For the text-containing cell, return its midpoint in (X, Y) coordinate format. 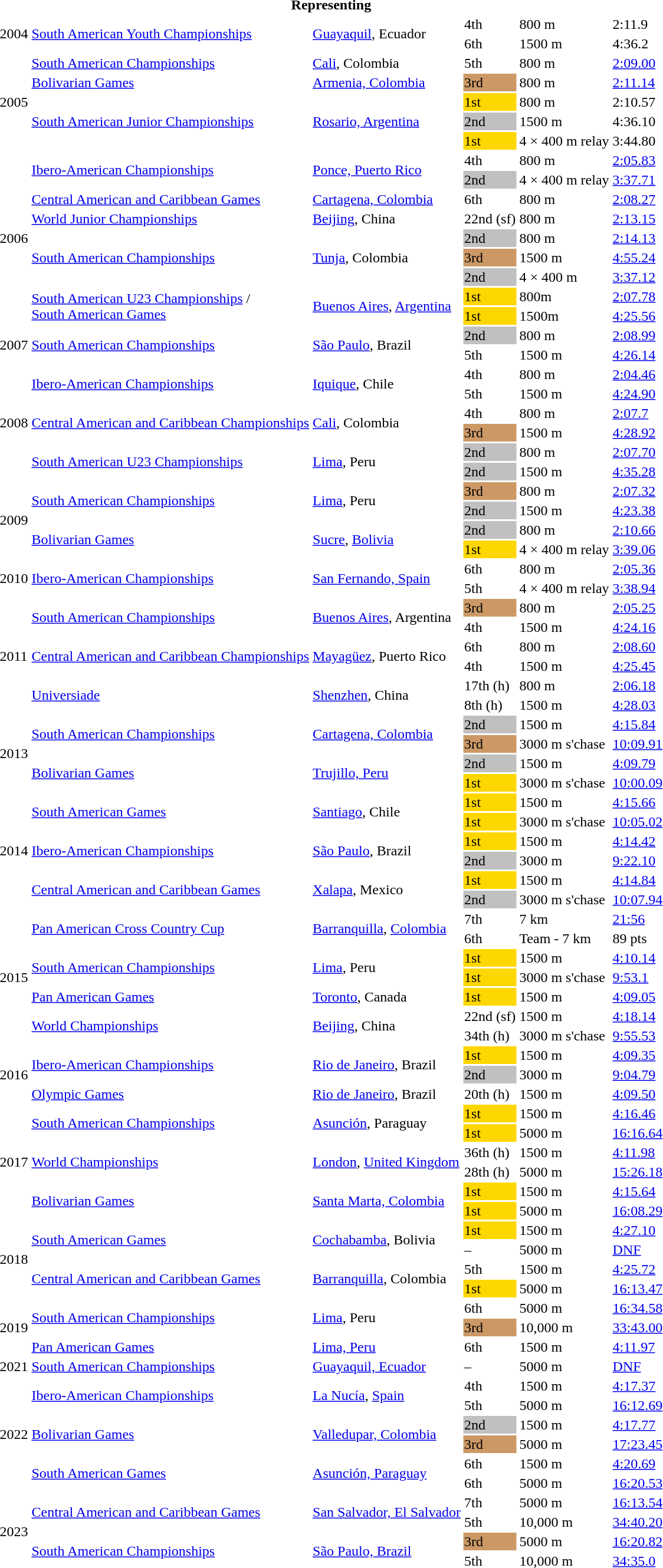
Valledupar, Colombia (387, 1435)
7 km (564, 919)
36th (h) (490, 1152)
Sucre, Bolivia (387, 540)
Cochabamba, Bolivia (387, 1240)
London, United Kingdom (387, 1162)
Team - 7 km (564, 938)
San Salvador, El Salvador (387, 1513)
La Nucía, Spain (387, 1396)
Iquique, Chile (387, 384)
4 × 400 m (564, 277)
Tunja, Colombia (387, 258)
Santa Marta, Colombia (387, 1201)
Toronto, Canada (387, 997)
Shenzhen, China (387, 696)
Olympic Games (170, 1094)
South American Youth Championships (170, 34)
South American U23 Championships (170, 462)
World Junior Championships (170, 219)
Xalapa, Mexico (387, 890)
28th (h) (490, 1172)
20th (h) (490, 1094)
8th (h) (490, 705)
Mayagüez, Puerto Rico (387, 657)
Pan American Cross Country Cup (170, 929)
17th (h) (490, 686)
Trujillo, Peru (387, 773)
South American U23 Championships / South American Games (170, 307)
800m (564, 297)
San Fernando, Spain (387, 579)
Universiade (170, 696)
Armenia, Colombia (387, 83)
South American Junior Championships (170, 121)
Rosario, Argentina (387, 121)
1500m (564, 316)
Santiago, Chile (387, 812)
Ponce, Puerto Rico (387, 170)
34th (h) (490, 1036)
